Provide the [x, y] coordinate of the cell's center where the given text is located.  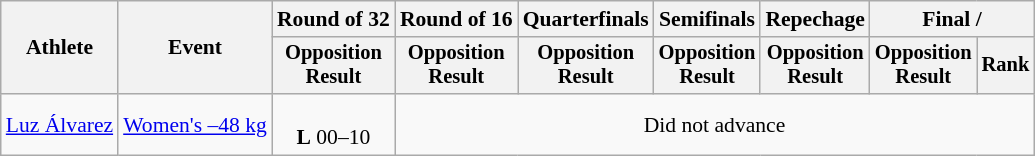
Quarterfinals [586, 19]
Rank [1006, 66]
Repechage [815, 19]
Luz Álvarez [60, 124]
Athlete [60, 48]
Round of 16 [456, 19]
Final / [952, 19]
Semifinals [708, 19]
L 00–10 [334, 124]
Did not advance [714, 124]
Round of 32 [334, 19]
Women's –48 kg [195, 124]
Event [195, 48]
